From the cell containing the given text, extract its center point as [x, y] coordinate. 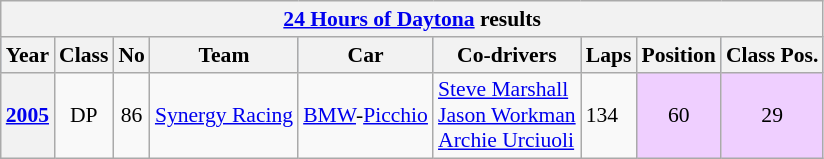
60 [678, 116]
Class [84, 55]
Synergy Racing [224, 116]
86 [132, 116]
Position [678, 55]
24 Hours of Daytona results [412, 19]
Team [224, 55]
DP [84, 116]
Steve Marshall Jason Workman Archie Urciuoli [507, 116]
Co-drivers [507, 55]
2005 [28, 116]
No [132, 55]
29 [772, 116]
Year [28, 55]
BMW-Picchio [366, 116]
Laps [609, 55]
134 [609, 116]
Car [366, 55]
Class Pos. [772, 55]
